Search for the cell housing the specified text and yield its (x, y) center coordinate. 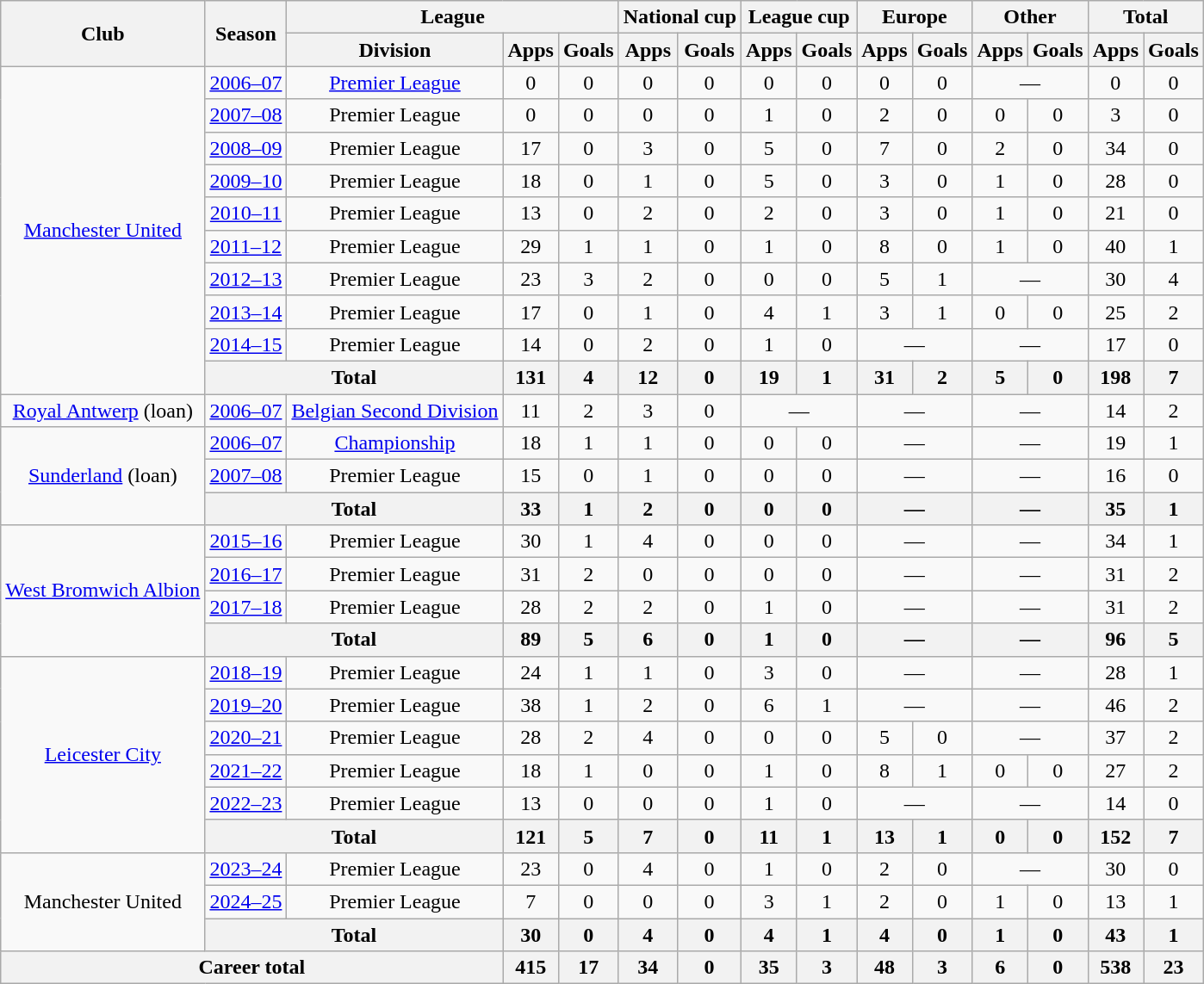
38 (531, 705)
2024–25 (246, 901)
24 (531, 672)
29 (531, 246)
12 (648, 377)
2008–09 (246, 148)
2022–23 (246, 803)
Club (103, 34)
2023–24 (246, 869)
Belgian Second Division (394, 411)
2014–15 (246, 344)
Other (1030, 17)
National cup (680, 17)
League (453, 17)
2015–16 (246, 542)
League cup (799, 17)
2010–11 (246, 214)
2018–19 (246, 672)
2016–17 (246, 574)
25 (1115, 312)
48 (884, 968)
46 (1115, 705)
121 (531, 836)
2011–12 (246, 246)
33 (531, 509)
131 (531, 377)
43 (1115, 934)
15 (531, 476)
Season (246, 34)
538 (1115, 968)
37 (1115, 738)
Royal Antwerp (loan) (103, 411)
2012–13 (246, 279)
27 (1115, 770)
Europe (915, 17)
16 (1115, 476)
2009–10 (246, 181)
Career total (251, 968)
415 (531, 968)
2013–14 (246, 312)
198 (1115, 377)
Leicester City (103, 754)
West Bromwich Albion (103, 591)
2019–20 (246, 705)
Division (394, 50)
96 (1115, 640)
Championship (394, 443)
89 (531, 640)
152 (1115, 836)
2021–22 (246, 770)
40 (1115, 246)
Sunderland (loan) (103, 476)
21 (1115, 214)
2017–18 (246, 607)
2020–21 (246, 738)
